Pinpoint the cell where the given text exists, returning its [X, Y] midpoint coordinate. 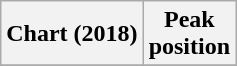
Peak position [189, 34]
Chart (2018) [72, 34]
